Return (x, y) of the center of cell containing provided text 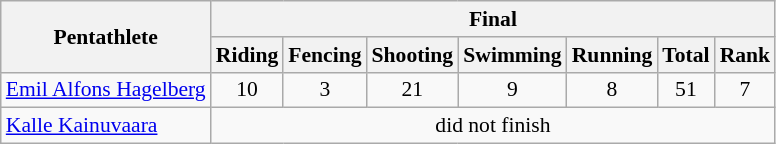
Pentathlete (106, 36)
Kalle Kainuvaara (106, 126)
3 (324, 90)
Running (612, 55)
Riding (248, 55)
did not finish (493, 126)
Fencing (324, 55)
9 (512, 90)
Shooting (413, 55)
10 (248, 90)
Emil Alfons Hagelberg (106, 90)
Total (686, 55)
Rank (746, 55)
7 (746, 90)
21 (413, 90)
Final (493, 19)
8 (612, 90)
Swimming (512, 55)
51 (686, 90)
